Provide the (x, y) coordinate of the cell's center where the given text is located.  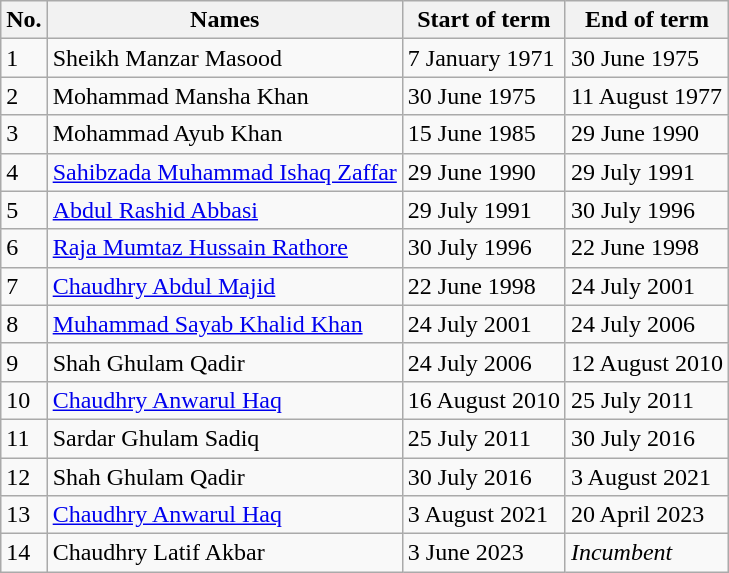
4 (24, 172)
5 (24, 210)
Sardar Ghulam Sadiq (224, 438)
15 June 1985 (484, 134)
13 (24, 515)
12 (24, 477)
7 (24, 286)
End of term (646, 20)
Start of term (484, 20)
20 April 2023 (646, 515)
12 August 2010 (646, 362)
6 (24, 248)
16 August 2010 (484, 400)
1 (24, 58)
Mohammad Ayub Khan (224, 134)
Incumbent (646, 553)
8 (24, 324)
3 June 2023 (484, 553)
Mohammad Mansha Khan (224, 96)
9 (24, 362)
No. (24, 20)
Raja Mumtaz Hussain Rathore (224, 248)
3 (24, 134)
Sahibzada Muhammad Ishaq Zaffar (224, 172)
Abdul Rashid Abbasi (224, 210)
Names (224, 20)
7 January 1971 (484, 58)
Sheikh Manzar Masood (224, 58)
Chaudhry Abdul Majid (224, 286)
11 (24, 438)
10 (24, 400)
Chaudhry Latif Akbar (224, 553)
11 August 1977 (646, 96)
14 (24, 553)
Muhammad Sayab Khalid Khan (224, 324)
2 (24, 96)
